Detect which cell encompasses the target text, then output its (x, y) center coordinate. 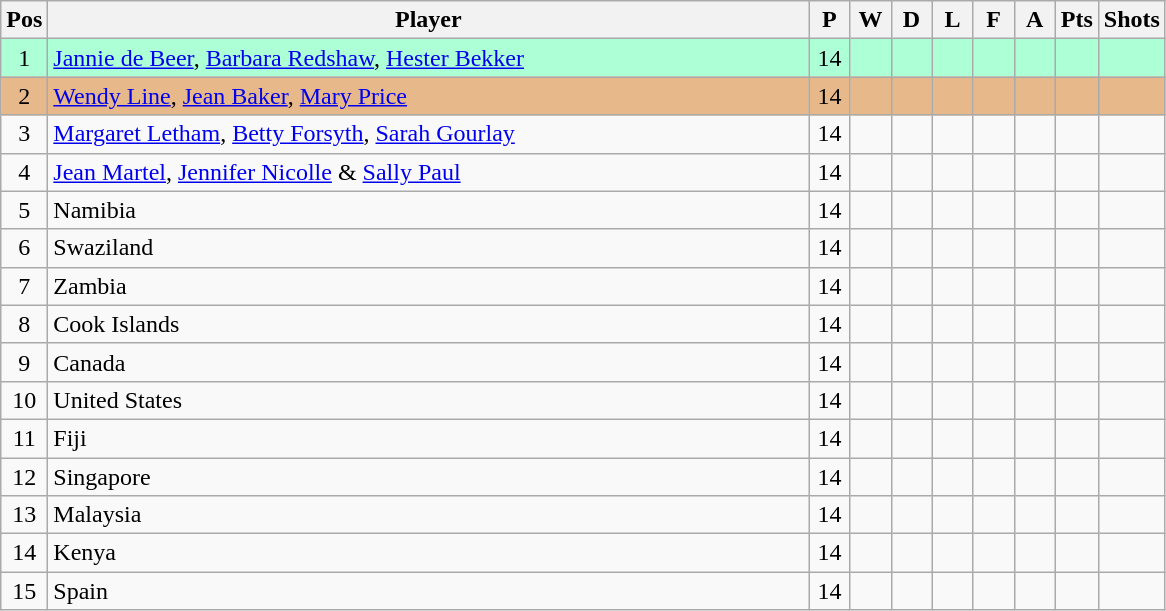
9 (24, 362)
Malaysia (428, 515)
Zambia (428, 286)
13 (24, 515)
3 (24, 134)
7 (24, 286)
Shots (1132, 20)
Cook Islands (428, 324)
Swaziland (428, 248)
L (952, 20)
2 (24, 96)
Player (428, 20)
United States (428, 400)
Jean Martel, Jennifer Nicolle & Sally Paul (428, 172)
10 (24, 400)
W (870, 20)
Margaret Letham, Betty Forsyth, Sarah Gourlay (428, 134)
5 (24, 210)
Pos (24, 20)
4 (24, 172)
11 (24, 438)
Spain (428, 591)
Canada (428, 362)
Namibia (428, 210)
D (912, 20)
Wendy Line, Jean Baker, Mary Price (428, 96)
6 (24, 248)
15 (24, 591)
Singapore (428, 477)
Pts (1076, 20)
12 (24, 477)
1 (24, 58)
Jannie de Beer, Barbara Redshaw, Hester Bekker (428, 58)
P (830, 20)
Kenya (428, 553)
A (1034, 20)
Fiji (428, 438)
8 (24, 324)
F (994, 20)
